Output the [x, y] coordinate of the center of the cell containing the given text.  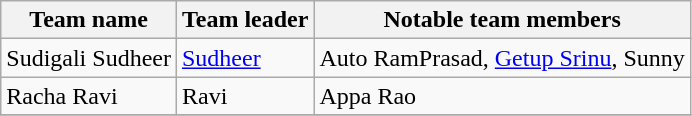
Auto RamPrasad, Getup Srinu, Sunny [502, 58]
Sudigali Sudheer [89, 58]
Sudheer [244, 58]
Notable team members [502, 20]
Appa Rao [502, 96]
Team leader [244, 20]
Team name [89, 20]
Racha Ravi [89, 96]
Ravi [244, 96]
